Determine the (x, y) coordinate at the center of the cell enclosing the given text.  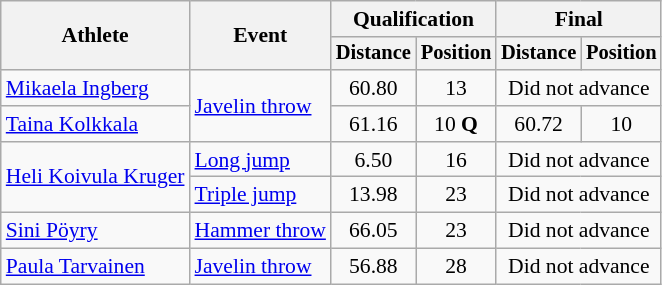
Hammer throw (260, 231)
Triple jump (260, 195)
Long jump (260, 160)
6.50 (374, 160)
10 (621, 124)
28 (456, 267)
66.05 (374, 231)
13 (456, 88)
Final (578, 19)
Event (260, 36)
Athlete (96, 36)
Sini Pöyry (96, 231)
60.80 (374, 88)
Paula Tarvainen (96, 267)
Taina Kolkkala (96, 124)
Qualification (414, 19)
13.98 (374, 195)
60.72 (538, 124)
61.16 (374, 124)
Mikaela Ingberg (96, 88)
10 Q (456, 124)
16 (456, 160)
56.88 (374, 267)
Heli Koivula Kruger (96, 178)
